Detect which cell encompasses the target text, then output its (X, Y) center coordinate. 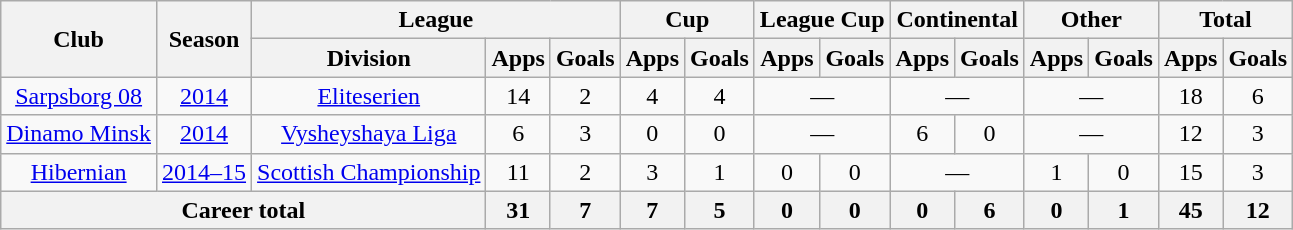
14 (518, 96)
11 (518, 172)
18 (1190, 96)
Vysheyshaya Liga (369, 134)
Dinamo Minsk (79, 134)
Season (204, 39)
31 (518, 210)
5 (720, 210)
Sarpsborg 08 (79, 96)
Total (1225, 20)
2014–15 (204, 172)
Hibernian (79, 172)
Division (369, 58)
45 (1190, 210)
League Cup (822, 20)
15 (1190, 172)
Continental (957, 20)
Scottish Championship (369, 172)
Club (79, 39)
Career total (244, 210)
League (436, 20)
Eliteserien (369, 96)
Other (1091, 20)
Cup (687, 20)
